Return the [x, y] coordinate for the center point of the cell that contains the specified text.  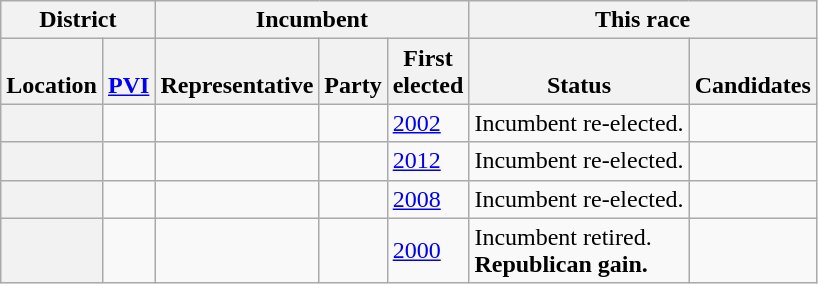
Status [579, 72]
District [78, 20]
Location [52, 72]
2012 [428, 161]
Firstelected [428, 72]
PVI [128, 72]
This race [642, 20]
Candidates [752, 72]
Incumbent retired.Republican gain. [579, 250]
Representative [237, 72]
Incumbent [312, 20]
2000 [428, 250]
2008 [428, 199]
Party [353, 72]
2002 [428, 123]
